Extract the [x, y] coordinate from the center of the cell holding the provided text.  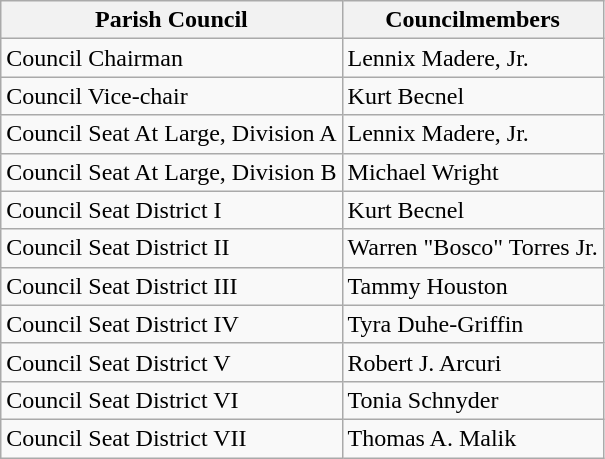
Council Seat District V [172, 362]
Council Seat District VI [172, 400]
Tonia Schnyder [472, 400]
Warren "Bosco" Torres Jr. [472, 248]
Parish Council [172, 20]
Council Seat At Large, Division B [172, 172]
Robert J. Arcuri [472, 362]
Council Seat At Large, Division A [172, 134]
Council Vice-chair [172, 96]
Tammy Houston [472, 286]
Council Seat District I [172, 210]
Council Seat District VII [172, 438]
Tyra Duhe-Griffin [472, 324]
Council Chairman [172, 58]
Council Seat District II [172, 248]
Council Seat District IV [172, 324]
Thomas A. Malik [472, 438]
Michael Wright [472, 172]
Councilmembers [472, 20]
Council Seat District III [172, 286]
